Output the [X, Y] coordinate of the center of the cell containing the given text.  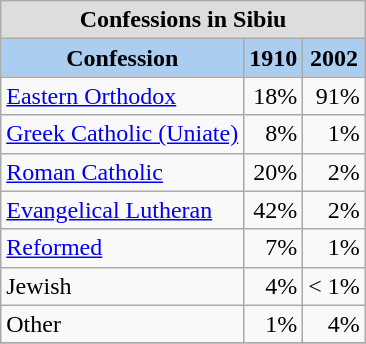
Confession [122, 58]
Roman Catholic [122, 172]
Evangelical Lutheran [122, 210]
7% [274, 248]
2002 [334, 58]
18% [274, 96]
8% [274, 134]
Confessions in Sibiu [184, 20]
Jewish [122, 286]
< 1% [334, 286]
Reformed [122, 248]
Other [122, 324]
Greek Catholic (Uniate) [122, 134]
Eastern Orthodox [122, 96]
20% [274, 172]
42% [274, 210]
1910 [274, 58]
91% [334, 96]
